From the cell containing the given text, extract its center point as (X, Y) coordinate. 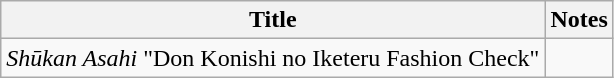
Shūkan Asahi "Don Konishi no Iketeru Fashion Check" (273, 58)
Title (273, 20)
Notes (579, 20)
